Find where the given text appears and provide that cell's center as (X, Y) coordinate. 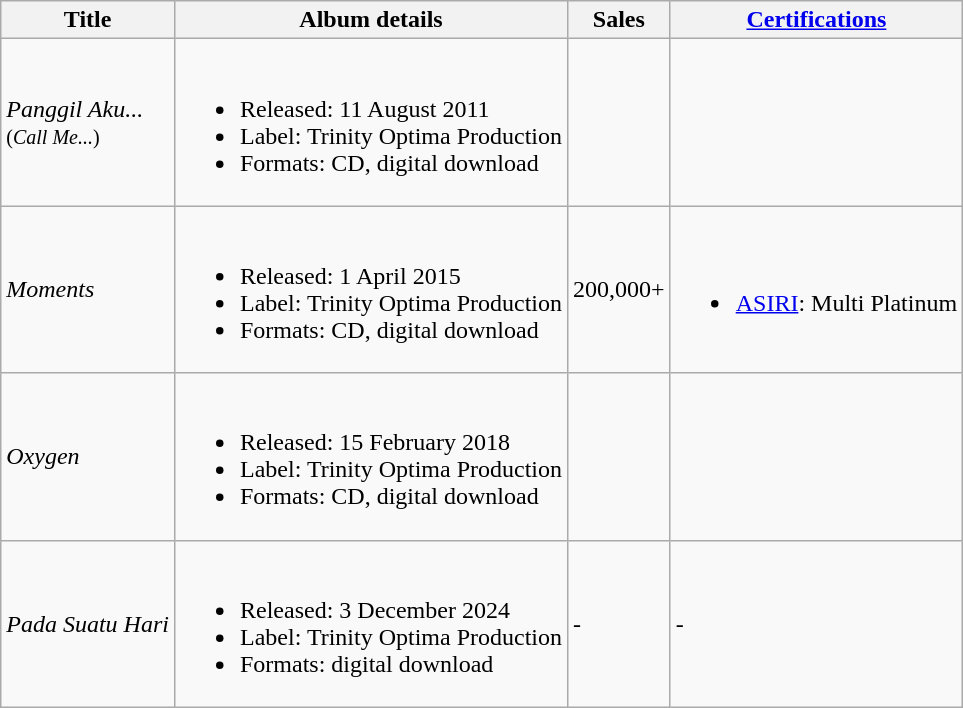
Title (88, 20)
Album details (370, 20)
Panggil Aku... (Call Me...) (88, 122)
Released: 1 April 2015Label: Trinity Optima ProductionFormats: CD, digital download (370, 290)
Oxygen (88, 456)
Released: 11 August 2011Label: Trinity Optima ProductionFormats: CD, digital download (370, 122)
200,000+ (620, 290)
Released: 3 December 2024Label: Trinity Optima ProductionFormats: digital download (370, 624)
Sales (620, 20)
Pada Suatu Hari (88, 624)
Moments (88, 290)
Certifications (816, 20)
ASIRI: Multi Platinum (816, 290)
Released: 15 February 2018Label: Trinity Optima ProductionFormats: CD, digital download (370, 456)
